For the text-containing cell, return its midpoint in (X, Y) coordinate format. 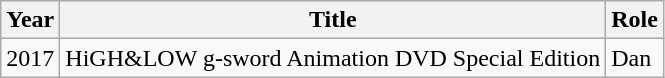
2017 (30, 58)
Dan (635, 58)
Year (30, 20)
Title (333, 20)
Role (635, 20)
HiGH&LOW g-sword Animation DVD Special Edition (333, 58)
